Return the (X, Y) coordinate for the center point of the cell that contains the specified text.  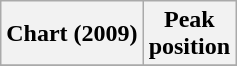
Chart (2009) (72, 34)
Peakposition (189, 34)
